Scan for the cell matching the given text and deliver its [X, Y] coordinate at center. 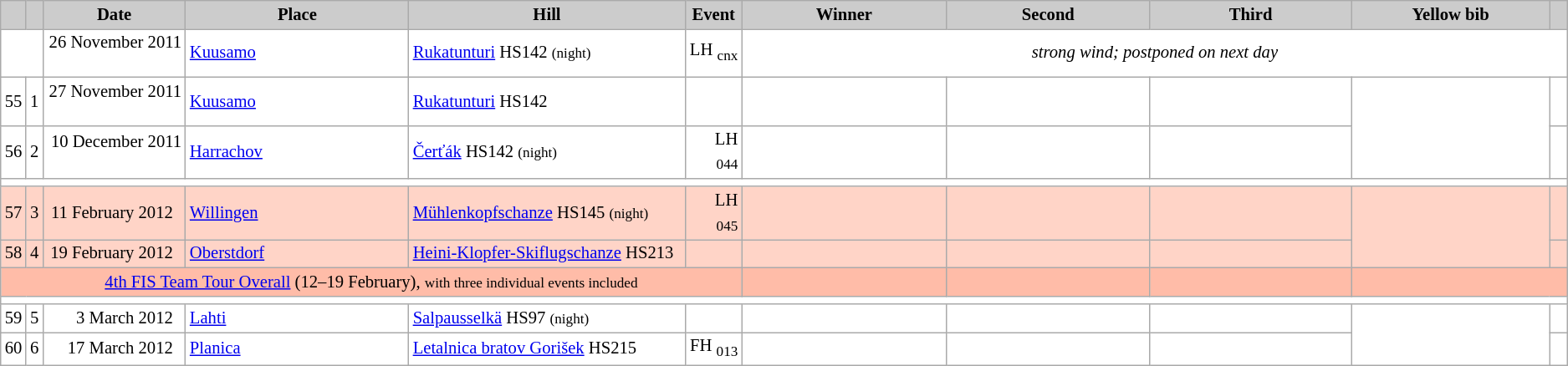
27 November 2011 [114, 101]
57 [13, 212]
56 [13, 152]
Winner [844, 14]
Third [1251, 14]
58 [13, 253]
17 March 2012 [114, 348]
Yellow bib [1450, 14]
Planica [298, 348]
Oberstdorf [298, 253]
1 [34, 101]
Lahti [298, 318]
Second [1049, 14]
Rukatunturi HS142 (night) [547, 53]
FH 013 [713, 348]
Letalnica bratov Gorišek HS215 [547, 348]
2 [34, 152]
LH 045 [713, 212]
3 [34, 212]
Willingen [298, 212]
Čerťák HS142 (night) [547, 152]
Hill [547, 14]
LH 044 [713, 152]
4th FIS Team Tour Overall (12–19 February), with three individual events included [371, 282]
26 November 2011 [114, 53]
Date [114, 14]
6 [34, 348]
Place [298, 14]
3 March 2012 [114, 318]
Mühlenkopfschanze HS145 (night) [547, 212]
Heini-Klopfer-Skiflugschanze HS213 [547, 253]
5 [34, 318]
19 February 2012 [114, 253]
Event [713, 14]
LH cnx [713, 53]
Rukatunturi HS142 [547, 101]
Salpausselkä HS97 (night) [547, 318]
11 February 2012 [114, 212]
Harrachov [298, 152]
59 [13, 318]
60 [13, 348]
strong wind; postponed on next day [1154, 53]
4 [34, 253]
10 December 2011 [114, 152]
55 [13, 101]
